Detect which cell encompasses the target text, then output its (X, Y) center coordinate. 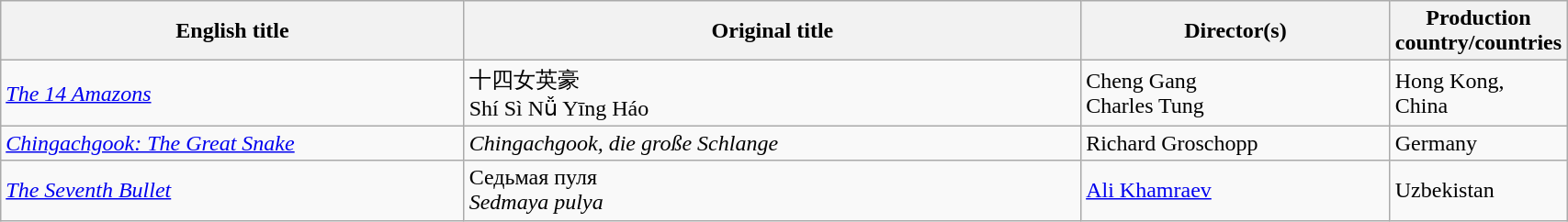
Director(s) (1236, 31)
Richard Groschopp (1236, 143)
Cheng GangCharles Tung (1236, 94)
Седьмая пуляSedmaya pulya (772, 191)
Production country/countries (1478, 31)
The Seventh Bullet (232, 191)
十四女英豪Shí Sì Nǚ Yīng Háo (772, 94)
English title (232, 31)
The 14 Amazons (232, 94)
Original title (772, 31)
Chingachgook, die große Schlange (772, 143)
Germany (1478, 143)
Uzbekistan (1478, 191)
Hong Kong, China (1478, 94)
Ali Khamraev (1236, 191)
Chingachgook: The Great Snake (232, 143)
